Search for the cell housing the specified text and yield its (x, y) center coordinate. 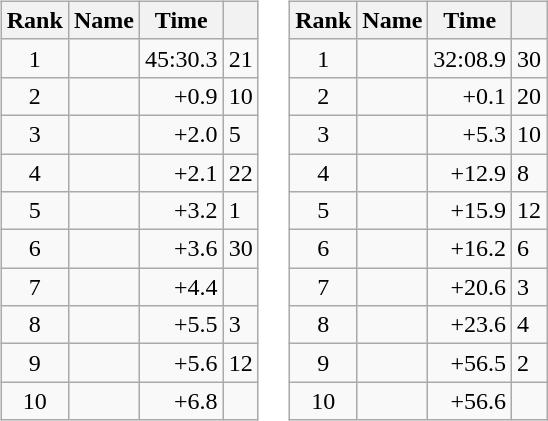
+6.8 (181, 401)
+23.6 (470, 325)
+3.6 (181, 249)
+5.5 (181, 325)
+4.4 (181, 287)
+2.0 (181, 134)
+0.9 (181, 96)
21 (240, 58)
+56.5 (470, 363)
+20.6 (470, 287)
+16.2 (470, 249)
22 (240, 173)
20 (530, 96)
45:30.3 (181, 58)
+2.1 (181, 173)
32:08.9 (470, 58)
+56.6 (470, 401)
+15.9 (470, 211)
+5.3 (470, 134)
+0.1 (470, 96)
+3.2 (181, 211)
+12.9 (470, 173)
+5.6 (181, 363)
